Search for the cell housing the specified text and yield its [x, y] center coordinate. 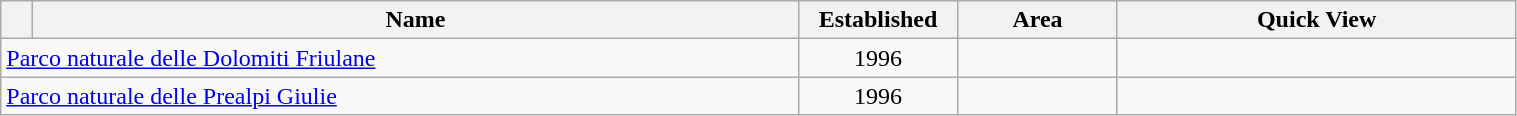
Name [416, 20]
Parco naturale delle Dolomiti Friulane [400, 58]
Parco naturale delle Prealpi Giulie [400, 96]
Area [1038, 20]
Quick View [1316, 20]
Established [878, 20]
